Determine the [x, y] coordinate at the center of the cell enclosing the given text.  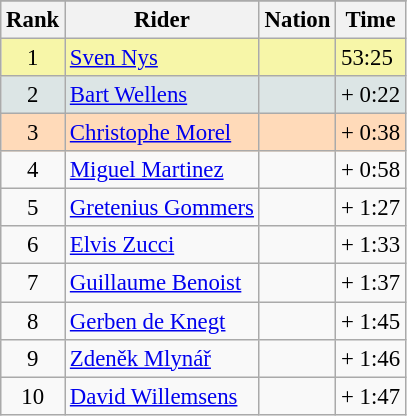
Miguel Martinez [162, 170]
Christophe Morel [162, 133]
Elvis Zucci [162, 245]
David Willemsens [162, 396]
Rank [33, 20]
Sven Nys [162, 58]
+ 1:47 [371, 396]
+ 1:27 [371, 208]
4 [33, 170]
+ 0:22 [371, 95]
10 [33, 396]
+ 0:38 [371, 133]
5 [33, 208]
6 [33, 245]
+ 1:46 [371, 358]
Nation [297, 20]
+ 1:45 [371, 321]
53:25 [371, 58]
8 [33, 321]
+ 1:37 [371, 283]
1 [33, 58]
+ 1:33 [371, 245]
Guillaume Benoist [162, 283]
2 [33, 95]
Zdeněk Mlynář [162, 358]
3 [33, 133]
7 [33, 283]
Bart Wellens [162, 95]
Gerben de Knegt [162, 321]
+ 0:58 [371, 170]
Time [371, 20]
Rider [162, 20]
9 [33, 358]
Gretenius Gommers [162, 208]
